Find where the given text appears and provide that cell's center as [X, Y] coordinate. 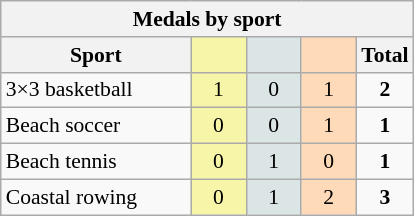
Beach tennis [96, 162]
3 [384, 197]
Total [384, 55]
Sport [96, 55]
3×3 basketball [96, 90]
Medals by sport [208, 19]
Beach soccer [96, 126]
Coastal rowing [96, 197]
